Extract the [x, y] coordinate from the center of the cell holding the provided text.  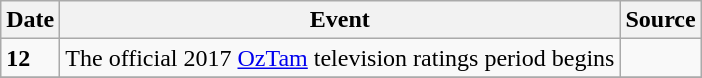
Source [660, 20]
Event [340, 20]
12 [30, 58]
Date [30, 20]
The official 2017 OzTam television ratings period begins [340, 58]
